Find where the given text appears and provide that cell's center as [x, y] coordinate. 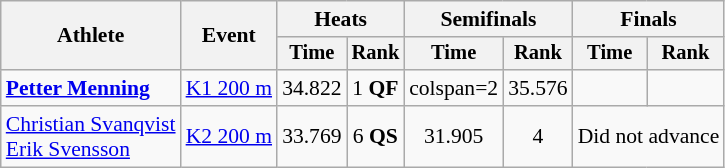
Event [229, 36]
colspan=2 [454, 88]
K2 200 m [229, 136]
1 QF [376, 88]
Athlete [91, 36]
31.905 [454, 136]
K1 200 m [229, 88]
Did not advance [649, 136]
33.769 [312, 136]
Christian SvanqvistErik Svensson [91, 136]
4 [538, 136]
6 QS [376, 136]
Semifinals [488, 19]
Petter Menning [91, 88]
34.822 [312, 88]
Finals [649, 19]
35.576 [538, 88]
Heats [340, 19]
